Scan for the cell matching the given text and deliver its (X, Y) coordinate at center. 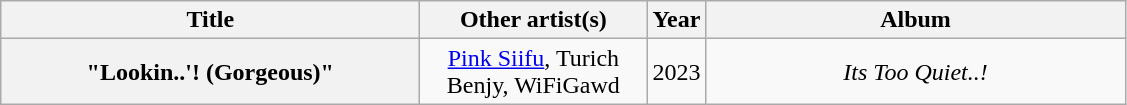
Album (916, 20)
Title (210, 20)
Pink Siifu, Turich Benjy, WiFiGawd (534, 72)
Year (676, 20)
Its Too Quiet..! (916, 72)
Other artist(s) (534, 20)
2023 (676, 72)
"Lookin..'! (Gorgeous)" (210, 72)
